For the text-containing cell, return its midpoint in [X, Y] coordinate format. 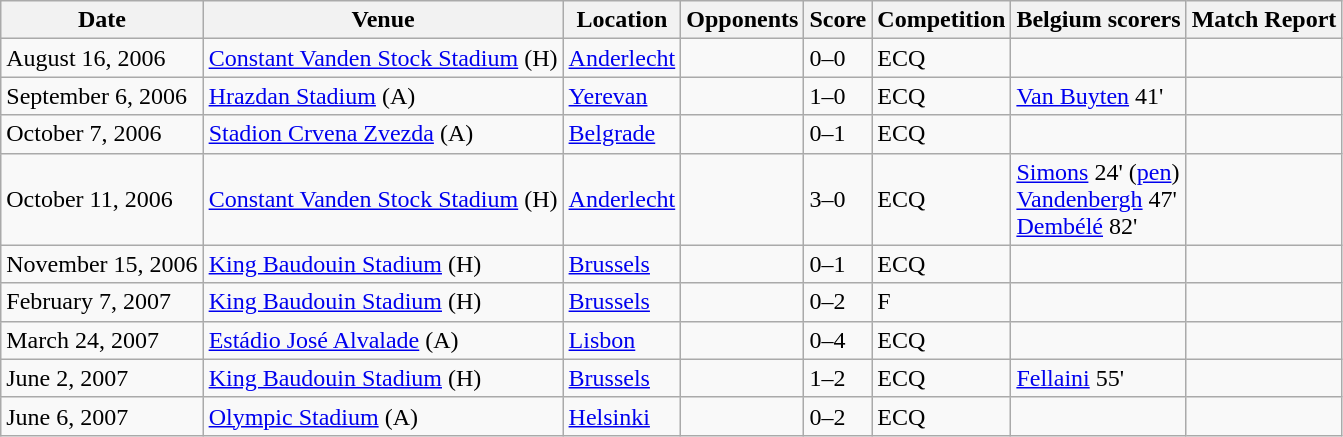
Lisbon [622, 340]
Opponents [742, 20]
March 24, 2007 [102, 340]
June 2, 2007 [102, 378]
June 6, 2007 [102, 416]
August 16, 2006 [102, 58]
0–0 [838, 58]
3–0 [838, 199]
October 7, 2006 [102, 134]
Helsinki [622, 416]
Match Report [1264, 20]
Simons 24' (pen)Vandenbergh 47'Dembélé 82' [1098, 199]
0–4 [838, 340]
Location [622, 20]
September 6, 2006 [102, 96]
Van Buyten 41' [1098, 96]
Belgium scorers [1098, 20]
F [942, 302]
Yerevan [622, 96]
Estádio José Alvalade (A) [383, 340]
February 7, 2007 [102, 302]
Venue [383, 20]
Hrazdan Stadium (A) [383, 96]
Olympic Stadium (A) [383, 416]
November 15, 2006 [102, 264]
October 11, 2006 [102, 199]
1–0 [838, 96]
Fellaini 55' [1098, 378]
Belgrade [622, 134]
Score [838, 20]
Date [102, 20]
Competition [942, 20]
1–2 [838, 378]
Stadion Crvena Zvezda (A) [383, 134]
